Determine the (X, Y) coordinate at the center of the cell enclosing the given text.  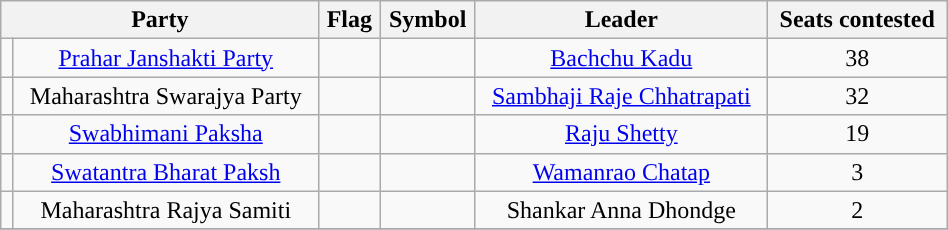
19 (857, 134)
Leader (621, 20)
3 (857, 172)
Bachchu Kadu (621, 58)
Sambhaji Raje Chhatrapati (621, 96)
Swabhimani Paksha (166, 134)
Maharashtra Rajya Samiti (166, 210)
Maharashtra Swarajya Party (166, 96)
Party (160, 20)
Symbol (428, 20)
Raju Shetty (621, 134)
Flag (350, 20)
2 (857, 210)
Prahar Janshakti Party (166, 58)
Wamanrao Chatap (621, 172)
Swatantra Bharat Paksh (166, 172)
Seats contested (857, 20)
Shankar Anna Dhondge (621, 210)
32 (857, 96)
38 (857, 58)
